From the cell containing the given text, extract its center point as [X, Y] coordinate. 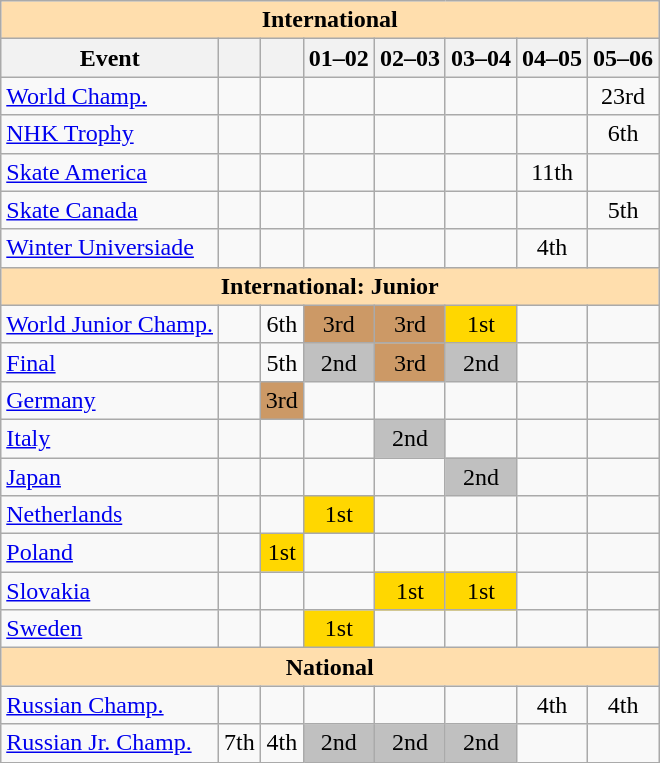
International [330, 20]
Winter Universiade [110, 248]
World Junior Champ. [110, 324]
7th [240, 743]
Russian Jr. Champ. [110, 743]
03–04 [480, 58]
02–03 [410, 58]
Event [110, 58]
Italy [110, 438]
11th [552, 172]
Slovakia [110, 591]
Germany [110, 400]
Poland [110, 553]
Skate Canada [110, 210]
National [330, 667]
Sweden [110, 629]
04–05 [552, 58]
International: Junior [330, 286]
Russian Champ. [110, 705]
01–02 [338, 58]
Japan [110, 477]
Final [110, 362]
World Champ. [110, 96]
NHK Trophy [110, 134]
23rd [624, 96]
Skate America [110, 172]
05–06 [624, 58]
Netherlands [110, 515]
